Find where the given text appears and provide that cell's center as [x, y] coordinate. 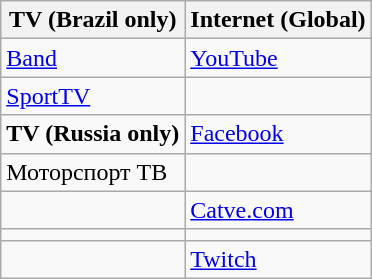
SportTV [93, 96]
Band [93, 58]
TV (Brazil only) [93, 20]
Twitch [278, 259]
Internet (Global) [278, 20]
Моторспорт ТВ [93, 172]
Facebook [278, 134]
TV (Russia only) [93, 134]
YouTube [278, 58]
Catve.com [278, 210]
